Scan for the cell matching the given text and deliver its [x, y] coordinate at center. 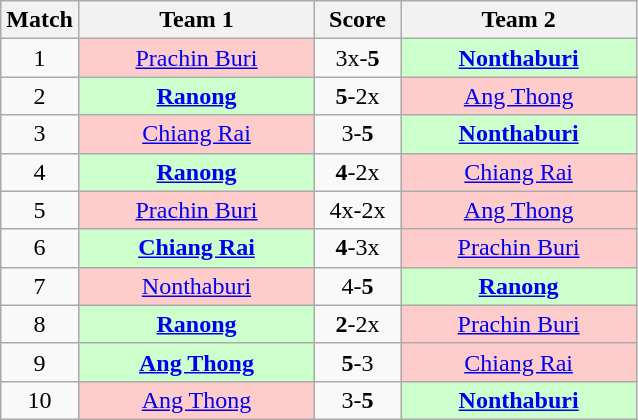
4-5 [358, 286]
10 [40, 400]
4-2x [358, 172]
4-3x [358, 248]
Team 1 [196, 20]
5-3 [358, 362]
1 [40, 58]
Score [358, 20]
8 [40, 324]
2 [40, 96]
7 [40, 286]
5 [40, 210]
6 [40, 248]
2-2x [358, 324]
4 [40, 172]
3 [40, 134]
3x-5 [358, 58]
5-2x [358, 96]
Match [40, 20]
9 [40, 362]
4x-2x [358, 210]
Team 2 [519, 20]
